Search for the cell housing the specified text and yield its (X, Y) center coordinate. 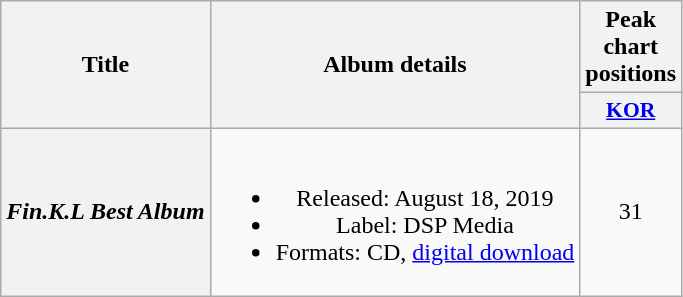
Peak chart positions (631, 47)
Title (106, 65)
Released: August 18, 2019Label: DSP MediaFormats: CD, digital download (395, 212)
Fin.K.L Best Album (106, 212)
KOR (631, 111)
Album details (395, 65)
31 (631, 212)
